From the cell containing the given text, extract its center point as [X, Y] coordinate. 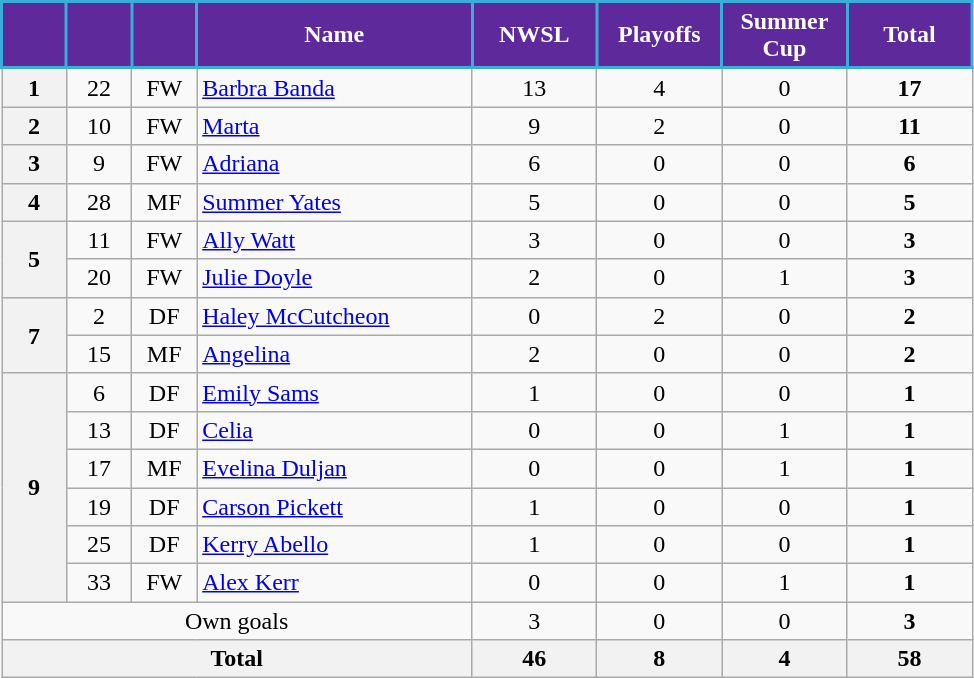
Playoffs [660, 36]
58 [910, 659]
7 [34, 335]
19 [100, 507]
22 [100, 88]
Alex Kerr [334, 583]
Celia [334, 430]
Haley McCutcheon [334, 316]
Barbra Banda [334, 88]
Angelina [334, 354]
Julie Doyle [334, 278]
10 [100, 126]
Marta [334, 126]
20 [100, 278]
33 [100, 583]
28 [100, 202]
Kerry Abello [334, 545]
Ally Watt [334, 240]
Own goals [237, 621]
25 [100, 545]
Summer Cup [784, 36]
Carson Pickett [334, 507]
Summer Yates [334, 202]
Name [334, 36]
Evelina Duljan [334, 468]
15 [100, 354]
46 [534, 659]
8 [660, 659]
Adriana [334, 164]
Emily Sams [334, 392]
NWSL [534, 36]
